Locate the cell with the specified text and output its (x, y) center coordinate. 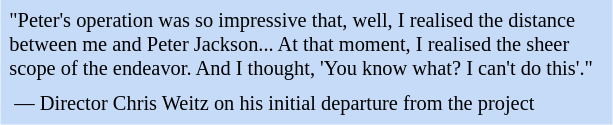
— Director Chris Weitz on his initial departure from the project (306, 104)
